Extract the [X, Y] coordinate from the center of the cell holding the provided text.  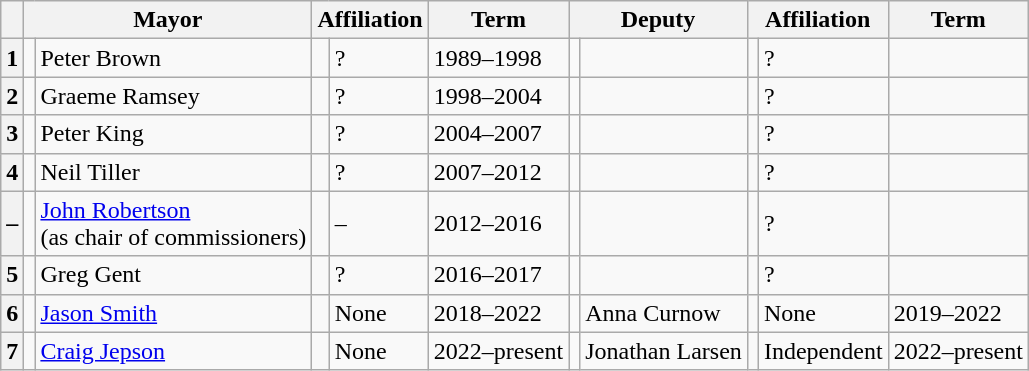
5 [12, 275]
2016–2017 [498, 275]
1 [12, 58]
Peter Brown [174, 58]
Jason Smith [174, 313]
Graeme Ramsey [174, 96]
John Robertson(as chair of commissioners) [174, 224]
Jonathan Larsen [664, 351]
6 [12, 313]
2 [12, 96]
Deputy [658, 20]
Mayor [168, 20]
7 [12, 351]
Greg Gent [174, 275]
2018–2022 [498, 313]
2007–2012 [498, 172]
2012–2016 [498, 224]
2004–2007 [498, 134]
Anna Curnow [664, 313]
Peter King [174, 134]
2019–2022 [958, 313]
4 [12, 172]
1989–1998 [498, 58]
Craig Jepson [174, 351]
1998–2004 [498, 96]
Independent [823, 351]
Neil Tiller [174, 172]
3 [12, 134]
